Detect which cell encompasses the target text, then output its (x, y) center coordinate. 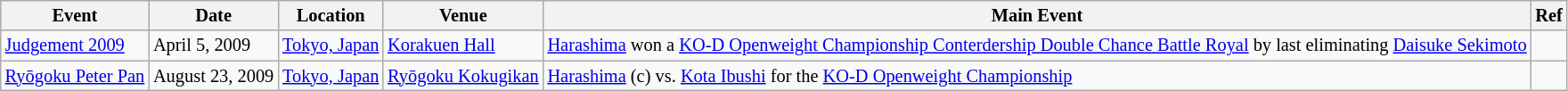
Ryōgoku Peter Pan (75, 76)
Event (75, 15)
Main Event (1037, 15)
August 23, 2009 (214, 76)
April 5, 2009 (214, 45)
Harashima (c) vs. Kota Ibushi for the KO-D Openweight Championship (1037, 76)
Ryōgoku Kokugikan (463, 76)
Location (331, 15)
Venue (463, 15)
Korakuen Hall (463, 45)
Ref (1548, 15)
Date (214, 15)
Judgement 2009 (75, 45)
Harashima won a KO-D Openweight Championship Conterdership Double Chance Battle Royal by last eliminating Daisuke Sekimoto (1037, 45)
